From the cell containing the given text, extract its center point as [X, Y] coordinate. 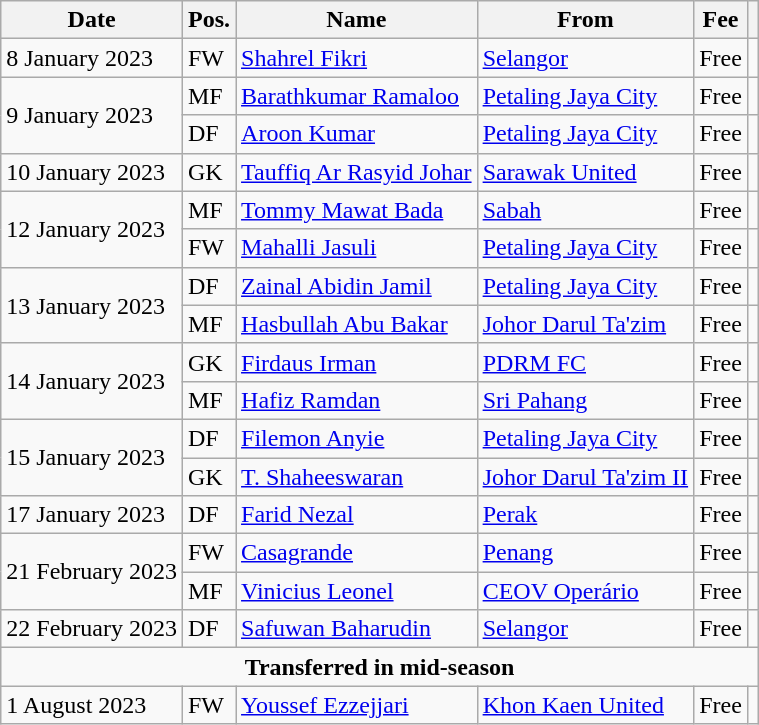
Firdaus Irman [357, 362]
Aroon Kumar [357, 134]
Tauffiq Ar Rasyid Johar [357, 172]
CEOV Operário [586, 591]
Hafiz Ramdan [357, 400]
14 January 2023 [92, 381]
9 January 2023 [92, 115]
Shahrel Fikri [357, 58]
12 January 2023 [92, 229]
Safuwan Baharudin [357, 629]
17 January 2023 [92, 515]
Perak [586, 515]
Zainal Abidin Jamil [357, 286]
Vinicius Leonel [357, 591]
10 January 2023 [92, 172]
T. Shaheeswaran [357, 477]
1 August 2023 [92, 705]
Sri Pahang [586, 400]
13 January 2023 [92, 305]
Johor Darul Ta'zim [586, 324]
Casagrande [357, 553]
Date [92, 20]
Youssef Ezzejjari [357, 705]
Penang [586, 553]
21 February 2023 [92, 572]
Transferred in mid-season [380, 667]
Sabah [586, 210]
Sarawak United [586, 172]
15 January 2023 [92, 457]
Hasbullah Abu Bakar [357, 324]
Johor Darul Ta'zim II [586, 477]
From [586, 20]
Pos. [208, 20]
Farid Nezal [357, 515]
Khon Kaen United [586, 705]
Fee [721, 20]
Mahalli Jasuli [357, 248]
Filemon Anyie [357, 438]
Tommy Mawat Bada [357, 210]
PDRM FC [586, 362]
8 January 2023 [92, 58]
Barathkumar Ramaloo [357, 96]
22 February 2023 [92, 629]
Name [357, 20]
